Capture the cell that displays the provided text and extract its (X, Y) central coordinate. 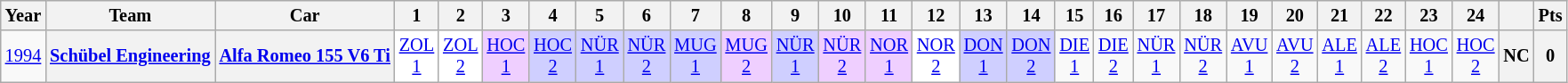
3 (505, 15)
16 (1114, 15)
Car (305, 15)
AVU2 (1295, 56)
Year (23, 15)
DIE2 (1114, 56)
23 (1428, 15)
MUG1 (696, 56)
AVU1 (1249, 56)
7 (696, 15)
1994 (23, 56)
ALE1 (1339, 56)
Team (130, 15)
Pts (1551, 15)
20 (1295, 15)
0 (1551, 56)
ALE2 (1384, 56)
12 (936, 15)
NC (1516, 56)
NOR2 (936, 56)
11 (889, 15)
2 (461, 15)
MUG2 (747, 56)
Alfa Romeo 155 V6 Ti (305, 56)
9 (795, 15)
NOR1 (889, 56)
21 (1339, 15)
13 (984, 15)
DON1 (984, 56)
19 (1249, 15)
ZOL1 (416, 56)
ZOL2 (461, 56)
10 (843, 15)
6 (647, 15)
14 (1031, 15)
4 (553, 15)
DON2 (1031, 56)
1 (416, 15)
17 (1156, 15)
22 (1384, 15)
24 (1476, 15)
8 (747, 15)
18 (1202, 15)
5 (599, 15)
15 (1074, 15)
Schübel Engineering (130, 56)
DIE1 (1074, 56)
